For the text-containing cell, return its midpoint in [X, Y] coordinate format. 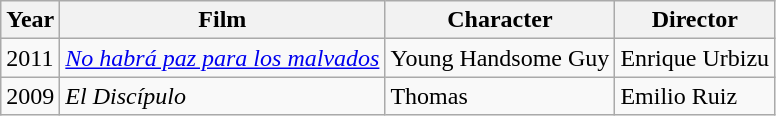
Enrique Urbizu [695, 58]
Year [30, 20]
2009 [30, 96]
Thomas [500, 96]
Director [695, 20]
Film [222, 20]
No habrá paz para los malvados [222, 58]
El Discípulo [222, 96]
2011 [30, 58]
Emilio Ruiz [695, 96]
Character [500, 20]
Young Handsome Guy [500, 58]
